Capture the cell that displays the provided text and extract its [x, y] central coordinate. 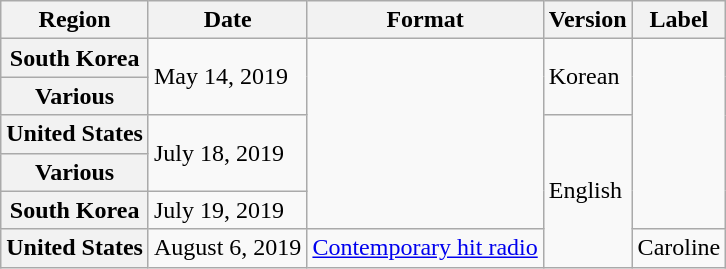
May 14, 2019 [227, 77]
Label [679, 20]
Contemporary hit radio [425, 248]
Region [75, 20]
Format [425, 20]
August 6, 2019 [227, 248]
July 19, 2019 [227, 210]
Caroline [679, 248]
July 18, 2019 [227, 153]
Korean [588, 77]
Version [588, 20]
English [588, 191]
Date [227, 20]
